Determine the (X, Y) coordinate at the center of the cell enclosing the given text.  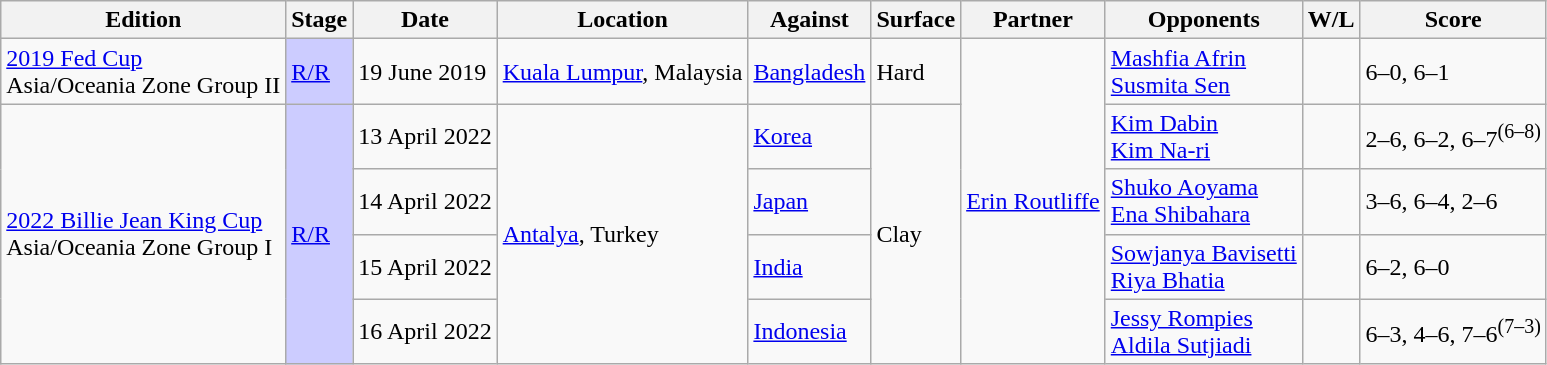
13 April 2022 (425, 136)
Kim Dabin Kim Na-ri (1204, 136)
6–3, 4–6, 7–6(7–3) (1453, 332)
Sowjanya Bavisetti Riya Bhatia (1204, 266)
Score (1453, 20)
2022 Billie Jean King Cup Asia/Oceania Zone Group I (144, 234)
Opponents (1204, 20)
Indonesia (810, 332)
Partner (1034, 20)
Against (810, 20)
Date (425, 20)
3–6, 6–4, 2–6 (1453, 202)
Jessy Rompies Aldila Sutjiadi (1204, 332)
Location (622, 20)
Kuala Lumpur, Malaysia (622, 72)
Hard (916, 72)
2–6, 6–2, 6–7(6–8) (1453, 136)
W/L (1331, 20)
Mashfia Afrin Susmita Sen (1204, 72)
6–0, 6–1 (1453, 72)
Korea (810, 136)
Antalya, Turkey (622, 234)
2019 Fed Cup Asia/Oceania Zone Group II (144, 72)
Shuko Aoyama Ena Shibahara (1204, 202)
15 April 2022 (425, 266)
6–2, 6–0 (1453, 266)
Bangladesh (810, 72)
Surface (916, 20)
India (810, 266)
Japan (810, 202)
Erin Routliffe (1034, 202)
16 April 2022 (425, 332)
Clay (916, 234)
19 June 2019 (425, 72)
Edition (144, 20)
14 April 2022 (425, 202)
Stage (320, 20)
